Return (X, Y) of the center of cell containing provided text 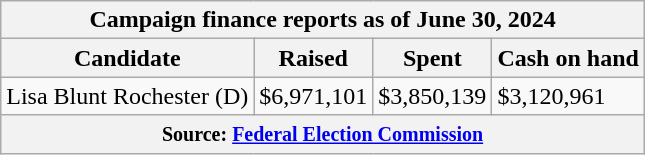
Raised (314, 58)
Campaign finance reports as of June 30, 2024 (323, 20)
Lisa Blunt Rochester (D) (128, 96)
$3,120,961 (568, 96)
Spent (432, 58)
$6,971,101 (314, 96)
Source: Federal Election Commission (323, 134)
$3,850,139 (432, 96)
Candidate (128, 58)
Cash on hand (568, 58)
